Locate the cell with the specified text and output its [X, Y] center coordinate. 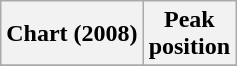
Chart (2008) [72, 34]
Peakposition [189, 34]
